Find where the given text appears and provide that cell's center as [x, y] coordinate. 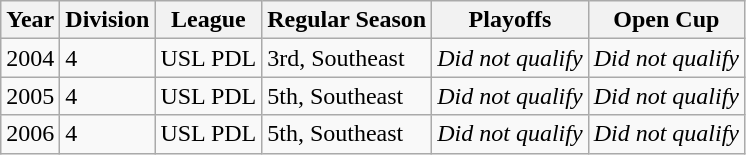
2004 [30, 58]
Division [108, 20]
Regular Season [347, 20]
League [208, 20]
Open Cup [666, 20]
2006 [30, 134]
3rd, Southeast [347, 58]
Year [30, 20]
2005 [30, 96]
Playoffs [510, 20]
